Extract the (X, Y) coordinate from the center of the cell holding the provided text.  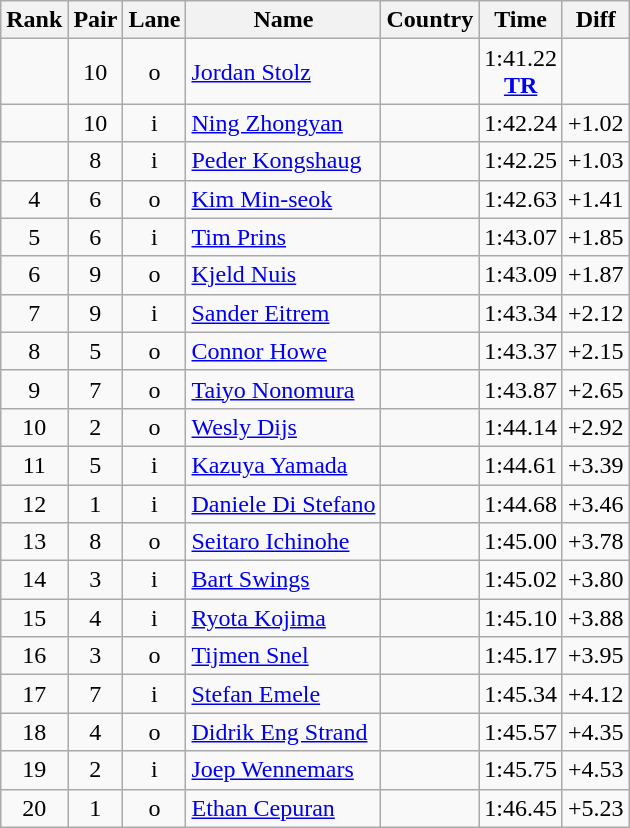
1:45.75 (521, 770)
+4.35 (596, 732)
11 (34, 465)
1:43.37 (521, 351)
17 (34, 694)
+1.87 (596, 275)
Name (284, 20)
Ethan Cepuran (284, 808)
Stefan Emele (284, 694)
+2.15 (596, 351)
+3.78 (596, 542)
Tijmen Snel (284, 656)
Lane (154, 20)
+1.03 (596, 161)
+2.65 (596, 389)
1:45.34 (521, 694)
Pair (96, 20)
Connor Howe (284, 351)
1:46.45 (521, 808)
19 (34, 770)
+3.80 (596, 580)
+3.46 (596, 503)
Bart Swings (284, 580)
+5.23 (596, 808)
1:42.24 (521, 123)
Jordan Stolz (284, 72)
Taiyo Nonomura (284, 389)
Seitaro Ichinohe (284, 542)
+1.41 (596, 199)
Daniele Di Stefano (284, 503)
1:44.61 (521, 465)
13 (34, 542)
+1.85 (596, 237)
+2.12 (596, 313)
1:42.63 (521, 199)
+3.88 (596, 618)
1:45.00 (521, 542)
Rank (34, 20)
14 (34, 580)
Sander Eitrem (284, 313)
20 (34, 808)
Didrik Eng Strand (284, 732)
1:41.22TR (521, 72)
18 (34, 732)
15 (34, 618)
Country (430, 20)
1:43.34 (521, 313)
1:44.68 (521, 503)
1:43.07 (521, 237)
+4.12 (596, 694)
Kjeld Nuis (284, 275)
Diff (596, 20)
1:43.87 (521, 389)
16 (34, 656)
Ryota Kojima (284, 618)
+2.92 (596, 427)
Ning Zhongyan (284, 123)
+3.39 (596, 465)
1:45.57 (521, 732)
1:45.17 (521, 656)
+4.53 (596, 770)
1:45.02 (521, 580)
Tim Prins (284, 237)
Kazuya Yamada (284, 465)
1:43.09 (521, 275)
Wesly Dijs (284, 427)
Time (521, 20)
+1.02 (596, 123)
1:42.25 (521, 161)
1:44.14 (521, 427)
+3.95 (596, 656)
Kim Min-seok (284, 199)
12 (34, 503)
1:45.10 (521, 618)
Joep Wennemars (284, 770)
Peder Kongshaug (284, 161)
